From the cell containing the given text, extract its center point as [x, y] coordinate. 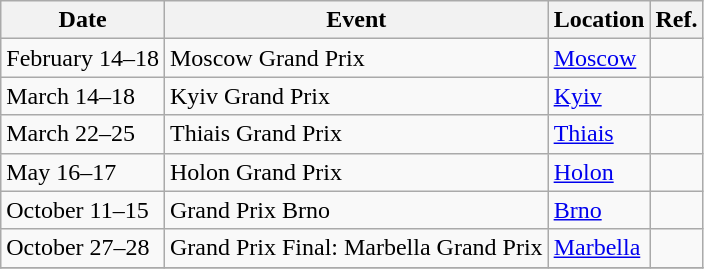
Kyiv [599, 96]
Date [83, 20]
Kyiv Grand Prix [356, 96]
Grand Prix Final: Marbella Grand Prix [356, 248]
February 14–18 [83, 58]
Holon Grand Prix [356, 172]
October 11–15 [83, 210]
May 16–17 [83, 172]
Location [599, 20]
Thiais Grand Prix [356, 134]
Holon [599, 172]
March 14–18 [83, 96]
October 27–28 [83, 248]
March 22–25 [83, 134]
Ref. [676, 20]
Thiais [599, 134]
Moscow [599, 58]
Brno [599, 210]
Grand Prix Brno [356, 210]
Moscow Grand Prix [356, 58]
Event [356, 20]
Marbella [599, 248]
